Search for the cell housing the specified text and yield its [x, y] center coordinate. 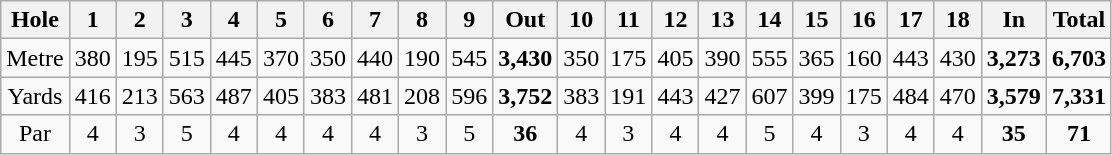
470 [958, 96]
208 [422, 96]
399 [816, 96]
487 [234, 96]
440 [374, 58]
6 [328, 20]
380 [92, 58]
607 [770, 96]
Metre [35, 58]
430 [958, 58]
481 [374, 96]
195 [140, 58]
9 [470, 20]
16 [864, 20]
365 [816, 58]
10 [582, 20]
370 [280, 58]
3,430 [526, 58]
8 [422, 20]
71 [1078, 134]
Hole [35, 20]
7,331 [1078, 96]
160 [864, 58]
7 [374, 20]
3,579 [1014, 96]
35 [1014, 134]
484 [910, 96]
596 [470, 96]
Par [35, 134]
555 [770, 58]
515 [186, 58]
3,273 [1014, 58]
12 [676, 20]
6,703 [1078, 58]
Out [526, 20]
In [1014, 20]
1 [92, 20]
36 [526, 134]
190 [422, 58]
14 [770, 20]
Total [1078, 20]
445 [234, 58]
18 [958, 20]
13 [722, 20]
191 [628, 96]
17 [910, 20]
11 [628, 20]
15 [816, 20]
416 [92, 96]
427 [722, 96]
563 [186, 96]
390 [722, 58]
2 [140, 20]
3,752 [526, 96]
213 [140, 96]
Yards [35, 96]
545 [470, 58]
